Return the (x, y) coordinate for the center point of the cell that contains the specified text.  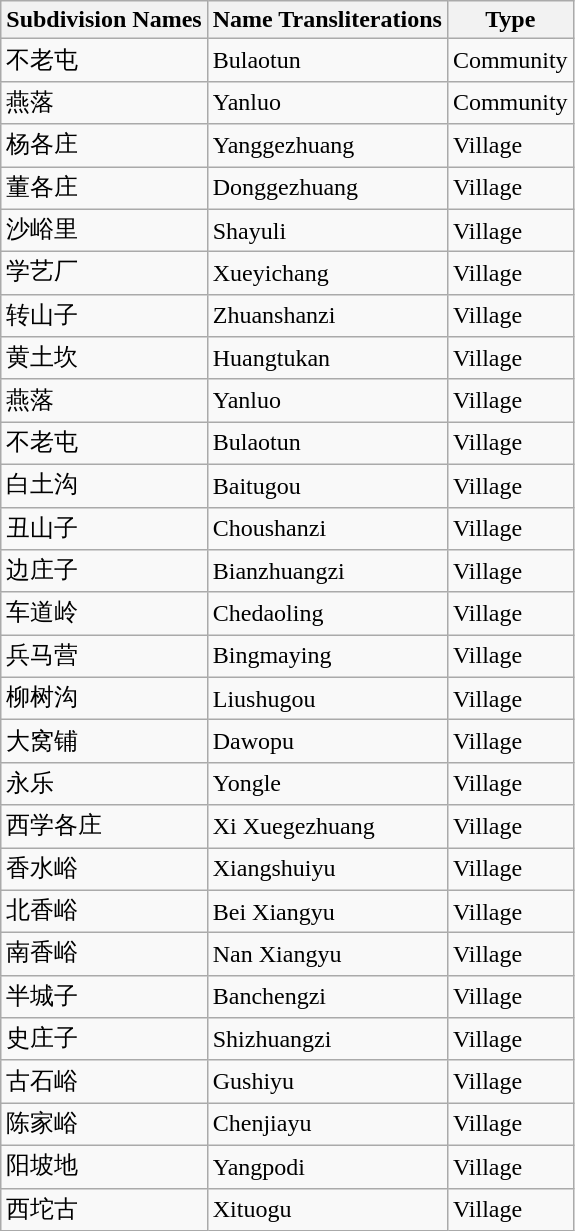
Type (510, 20)
柳树沟 (104, 698)
Choushanzi (327, 528)
北香峪 (104, 912)
Shizhuangzi (327, 1040)
半城子 (104, 996)
西坨古 (104, 1210)
杨各庄 (104, 146)
丑山子 (104, 528)
Xueyichang (327, 274)
南香峪 (104, 954)
Xiangshuiyu (327, 870)
Yangpodi (327, 1166)
车道岭 (104, 614)
西学各庄 (104, 826)
Banchengzi (327, 996)
Zhuanshanzi (327, 316)
香水峪 (104, 870)
Name Transliterations (327, 20)
Chenjiayu (327, 1124)
学艺厂 (104, 274)
Huangtukan (327, 358)
Shayuli (327, 230)
永乐 (104, 784)
边庄子 (104, 572)
Xituogu (327, 1210)
Gushiyu (327, 1082)
Dawopu (327, 742)
Nan Xiangyu (327, 954)
兵马营 (104, 656)
董各庄 (104, 188)
Liushugou (327, 698)
白土沟 (104, 486)
Bingmaying (327, 656)
转山子 (104, 316)
黄土坎 (104, 358)
Yongle (327, 784)
Subdivision Names (104, 20)
古石峪 (104, 1082)
Chedaoling (327, 614)
Bianzhuangzi (327, 572)
沙峪里 (104, 230)
史庄子 (104, 1040)
Bei Xiangyu (327, 912)
Donggezhuang (327, 188)
Xi Xuegezhuang (327, 826)
Baitugou (327, 486)
陈家峪 (104, 1124)
Yanggezhuang (327, 146)
大窝铺 (104, 742)
阳坡地 (104, 1166)
